Search for the cell housing the specified text and yield its (x, y) center coordinate. 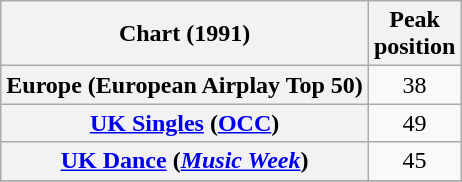
Chart (1991) (185, 34)
UK Singles (OCC) (185, 123)
45 (414, 161)
Europe (European Airplay Top 50) (185, 85)
UK Dance (Music Week) (185, 161)
Peakposition (414, 34)
49 (414, 123)
38 (414, 85)
